From the cell containing the given text, extract its center point as [X, Y] coordinate. 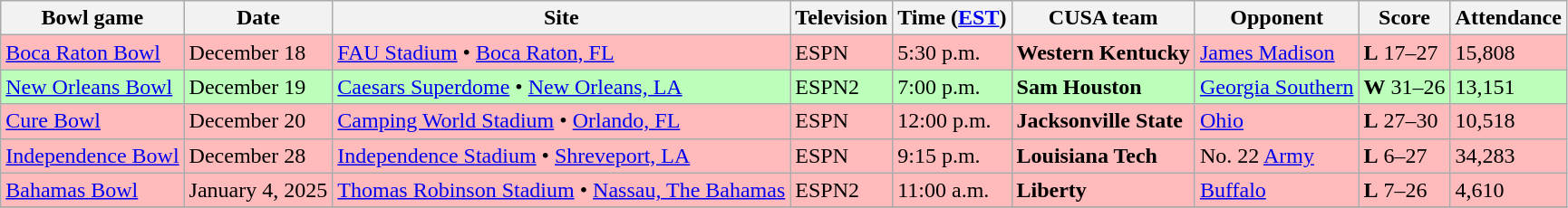
Caesars Superdome • New Orleans, LA [562, 87]
Louisiana Tech [1103, 156]
December 19 [258, 87]
L 7–26 [1405, 190]
December 20 [258, 121]
13,151 [1508, 87]
34,283 [1508, 156]
December 18 [258, 52]
Buffalo [1276, 190]
15,808 [1508, 52]
10,518 [1508, 121]
December 28 [258, 156]
Ohio [1276, 121]
No. 22 Army [1276, 156]
12:00 p.m. [952, 121]
FAU Stadium • Boca Raton, FL [562, 52]
Cure Bowl [92, 121]
Independence Stadium • Shreveport, LA [562, 156]
Thomas Robinson Stadium • Nassau, The Bahamas [562, 190]
Television [841, 18]
Sam Houston [1103, 87]
James Madison [1276, 52]
11:00 a.m. [952, 190]
4,610 [1508, 190]
Jacksonville State [1103, 121]
Attendance [1508, 18]
Site [562, 18]
Camping World Stadium • Orlando, FL [562, 121]
CUSA team [1103, 18]
Georgia Southern [1276, 87]
L 27–30 [1405, 121]
W 31–26 [1405, 87]
Bowl game [92, 18]
Boca Raton Bowl [92, 52]
New Orleans Bowl [92, 87]
Western Kentucky [1103, 52]
Liberty [1103, 190]
Date [258, 18]
7:00 p.m. [952, 87]
Time (EST) [952, 18]
January 4, 2025 [258, 190]
L 6–27 [1405, 156]
L 17–27 [1405, 52]
Bahamas Bowl [92, 190]
5:30 p.m. [952, 52]
Independence Bowl [92, 156]
Score [1405, 18]
9:15 p.m. [952, 156]
Opponent [1276, 18]
